Identify which cell holds the provided text, then report its [x, y] central coordinate. 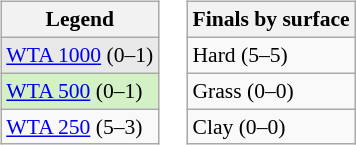
Hard (5–5) [270, 55]
WTA 1000 (0–1) [80, 55]
WTA 500 (0–1) [80, 91]
Grass (0–0) [270, 91]
Clay (0–0) [270, 127]
WTA 250 (5–3) [80, 127]
Legend [80, 20]
Finals by surface [270, 20]
